Extract the (X, Y) coordinate from the center of the cell holding the provided text.  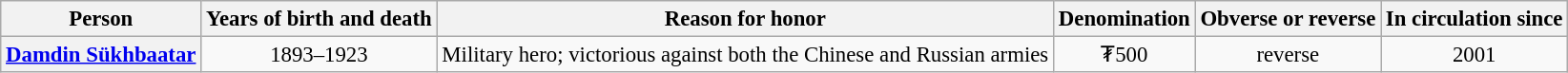
₮500 (1125, 55)
Damdin Sükhbaatar (101, 55)
reverse (1288, 55)
Military hero; victorious against both the Chinese and Russian armies (745, 55)
2001 (1475, 55)
Reason for honor (745, 19)
Obverse or reverse (1288, 19)
Person (101, 19)
In circulation since (1475, 19)
Years of birth and death (319, 19)
1893–1923 (319, 55)
Denomination (1125, 19)
